Output the [x, y] coordinate of the center of the cell containing the given text.  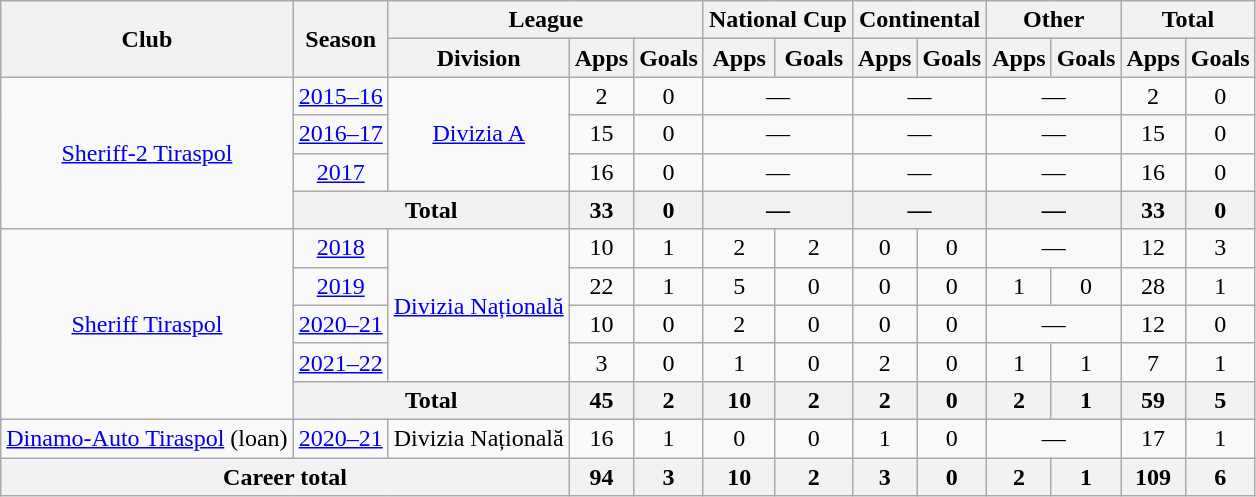
2017 [340, 172]
National Cup [778, 20]
Divizia A [478, 134]
94 [601, 477]
2018 [340, 248]
Sheriff-2 Tiraspol [147, 153]
Other [1054, 20]
2019 [340, 286]
Career total [285, 477]
2015–16 [340, 96]
45 [601, 400]
17 [1153, 438]
League [546, 20]
22 [601, 286]
Dinamo-Auto Tiraspol (loan) [147, 438]
2021–22 [340, 362]
2016–17 [340, 134]
Continental [919, 20]
Club [147, 39]
Division [478, 58]
Season [340, 39]
Sheriff Tiraspol [147, 324]
6 [1220, 477]
7 [1153, 362]
109 [1153, 477]
59 [1153, 400]
28 [1153, 286]
